Search for the cell housing the specified text and yield its [x, y] center coordinate. 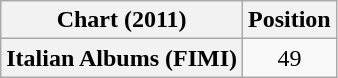
Position [290, 20]
49 [290, 58]
Italian Albums (FIMI) [122, 58]
Chart (2011) [122, 20]
